Provide the (x, y) coordinate of the cell's center where the given text is located.  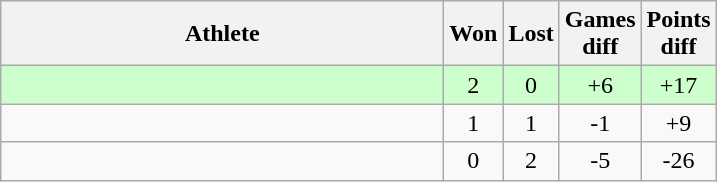
Won (474, 34)
-1 (600, 123)
-5 (600, 161)
Athlete (222, 34)
+17 (678, 85)
Pointsdiff (678, 34)
Lost (531, 34)
+6 (600, 85)
Gamesdiff (600, 34)
-26 (678, 161)
+9 (678, 123)
